Extract the (X, Y) coordinate from the center of the cell holding the provided text.  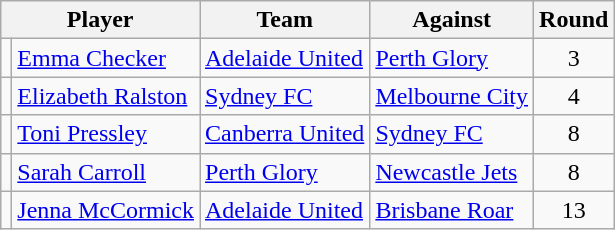
Elizabeth Ralston (106, 96)
Jenna McCormick (106, 210)
Brisbane Roar (452, 210)
Melbourne City (452, 96)
Round (574, 20)
Sarah Carroll (106, 172)
Canberra United (285, 134)
Newcastle Jets (452, 172)
Team (285, 20)
Player (100, 20)
3 (574, 58)
Toni Pressley (106, 134)
4 (574, 96)
13 (574, 210)
Against (452, 20)
Emma Checker (106, 58)
